Scan for the cell matching the given text and deliver its [X, Y] coordinate at center. 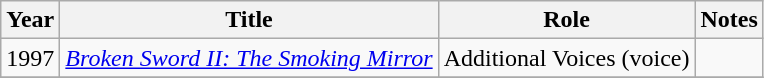
Notes [729, 20]
Year [30, 20]
Broken Sword II: The Smoking Mirror [249, 58]
Additional Voices (voice) [566, 58]
1997 [30, 58]
Title [249, 20]
Role [566, 20]
